Find where the given text appears and provide that cell's center as [X, Y] coordinate. 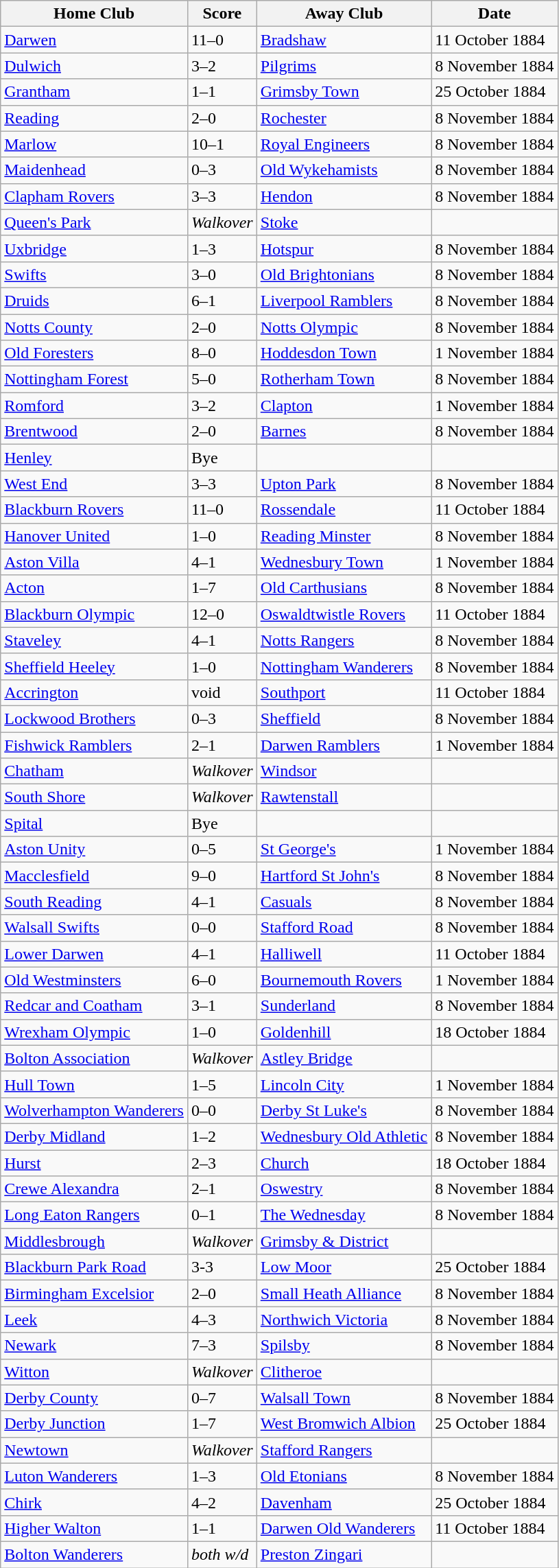
Derby Junction [95, 1424]
Aston Villa [95, 562]
4–3 [222, 1320]
Pilgrims [344, 66]
Reading [95, 118]
Bolton Association [95, 1058]
Crewe Alexandra [95, 1189]
South Shore [95, 797]
Witton [95, 1372]
Higher Walton [95, 1528]
West End [95, 484]
Marlow [95, 144]
Hull Town [95, 1084]
Brentwood [95, 432]
Bolton Wanderers [95, 1554]
Maidenhead [95, 170]
Blackburn Park Road [95, 1267]
Grantham [95, 92]
Stafford Road [344, 928]
Middlesbrough [95, 1241]
Nottingham Wanderers [344, 666]
Sunderland [344, 1006]
Hoddesdon Town [344, 353]
0–7 [222, 1398]
Rawtenstall [344, 797]
Clitheroe [344, 1372]
Hartford St John's [344, 876]
Old Foresters [95, 353]
Royal Engineers [344, 144]
1–5 [222, 1084]
9–0 [222, 876]
Walsall Swifts [95, 928]
St George's [344, 850]
Church [344, 1163]
Date [495, 14]
Fishwick Ramblers [95, 745]
Blackburn Rovers [95, 510]
Home Club [95, 14]
Goldenhill [344, 1032]
6–1 [222, 301]
Romford [95, 406]
Bradshaw [344, 40]
Sheffield [344, 718]
Lower Darwen [95, 954]
void [222, 692]
Old Etonians [344, 1476]
1–2 [222, 1136]
Notts Olympic [344, 327]
Stafford Rangers [344, 1450]
Upton Park [344, 484]
Rotherham Town [344, 379]
Old Brightonians [344, 274]
Swifts [95, 274]
Spital [95, 823]
Rochester [344, 118]
Druids [95, 301]
Southport [344, 692]
Luton Wanderers [95, 1476]
Derby Midland [95, 1136]
Redcar and Coatham [95, 1006]
Long Eaton Rangers [95, 1215]
Blackburn Olympic [95, 614]
5–0 [222, 379]
Notts Rangers [344, 640]
Uxbridge [95, 248]
Clapton [344, 406]
Accrington [95, 692]
South Reading [95, 902]
Wolverhampton Wanderers [95, 1110]
6–0 [222, 980]
Barnes [344, 432]
Derby St Luke's [344, 1110]
Leek [95, 1320]
Aston Unity [95, 850]
Hendon [344, 196]
Acton [95, 588]
Hurst [95, 1163]
both w/d [222, 1554]
Windsor [344, 771]
Liverpool Ramblers [344, 301]
Old Westminsters [95, 980]
Old Carthusians [344, 588]
Bournemouth Rovers [344, 980]
3–1 [222, 1006]
Oswestry [344, 1189]
Score [222, 14]
Henley [95, 458]
Clapham Rovers [95, 196]
Stoke [344, 222]
Chatham [95, 771]
Away Club [344, 14]
Lincoln City [344, 1084]
Birmingham Excelsior [95, 1294]
Chirk [95, 1502]
Grimsby Town [344, 92]
Wednesbury Old Athletic [344, 1136]
Preston Zingari [344, 1554]
Casuals [344, 902]
3–0 [222, 274]
Low Moor [344, 1267]
Darwen Ramblers [344, 745]
Small Heath Alliance [344, 1294]
12–0 [222, 614]
Hanover United [95, 536]
Grimsby & District [344, 1241]
Sheffield Heeley [95, 666]
Newtown [95, 1450]
Astley Bridge [344, 1058]
Wrexham Olympic [95, 1032]
Darwen [95, 40]
7–3 [222, 1346]
Rossendale [344, 510]
10–1 [222, 144]
Davenham [344, 1502]
Derby County [95, 1398]
Lockwood Brothers [95, 718]
2–3 [222, 1163]
Northwich Victoria [344, 1320]
Oswaldtwistle Rovers [344, 614]
Nottingham Forest [95, 379]
Dulwich [95, 66]
0–5 [222, 850]
The Wednesday [344, 1215]
Walsall Town [344, 1398]
Wednesbury Town [344, 562]
Notts County [95, 327]
0–1 [222, 1215]
Macclesfield [95, 876]
4–2 [222, 1502]
Queen's Park [95, 222]
Staveley [95, 640]
West Bromwich Albion [344, 1424]
Newark [95, 1346]
3-3 [222, 1267]
Old Wykehamists [344, 170]
Hotspur [344, 248]
Spilsby [344, 1346]
Darwen Old Wanderers [344, 1528]
Halliwell [344, 954]
8–0 [222, 353]
Reading Minster [344, 536]
